Identify which cell holds the provided text, then report its [X, Y] central coordinate. 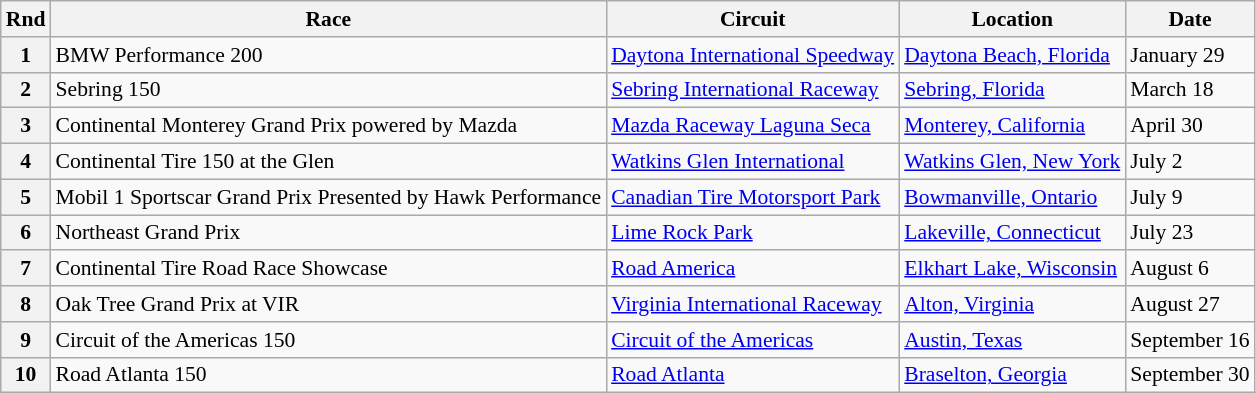
Road Atlanta 150 [328, 375]
6 [26, 233]
March 18 [1190, 90]
BMW Performance 200 [328, 55]
2 [26, 90]
Road Atlanta [752, 375]
Circuit [752, 19]
Bowmanville, Ontario [1012, 197]
April 30 [1190, 126]
July 2 [1190, 162]
Date [1190, 19]
Lime Rock Park [752, 233]
9 [26, 340]
September 30 [1190, 375]
Road America [752, 269]
3 [26, 126]
8 [26, 304]
Continental Tire Road Race Showcase [328, 269]
Alton, Virginia [1012, 304]
Daytona International Speedway [752, 55]
Monterey, California [1012, 126]
Braselton, Georgia [1012, 375]
7 [26, 269]
January 29 [1190, 55]
Continental Tire 150 at the Glen [328, 162]
Rnd [26, 19]
Watkins Glen, New York [1012, 162]
5 [26, 197]
September 16 [1190, 340]
1 [26, 55]
Oak Tree Grand Prix at VIR [328, 304]
August 27 [1190, 304]
July 23 [1190, 233]
July 9 [1190, 197]
Location [1012, 19]
Canadian Tire Motorsport Park [752, 197]
Sebring, Florida [1012, 90]
Continental Monterey Grand Prix powered by Mazda [328, 126]
Daytona Beach, Florida [1012, 55]
Lakeville, Connecticut [1012, 233]
Austin, Texas [1012, 340]
Sebring 150 [328, 90]
Sebring International Raceway [752, 90]
Circuit of the Americas 150 [328, 340]
Race [328, 19]
4 [26, 162]
Watkins Glen International [752, 162]
August 6 [1190, 269]
Elkhart Lake, Wisconsin [1012, 269]
Northeast Grand Prix [328, 233]
Mazda Raceway Laguna Seca [752, 126]
Circuit of the Americas [752, 340]
10 [26, 375]
Mobil 1 Sportscar Grand Prix Presented by Hawk Performance [328, 197]
Virginia International Raceway [752, 304]
